Search for the cell housing the specified text and yield its (x, y) center coordinate. 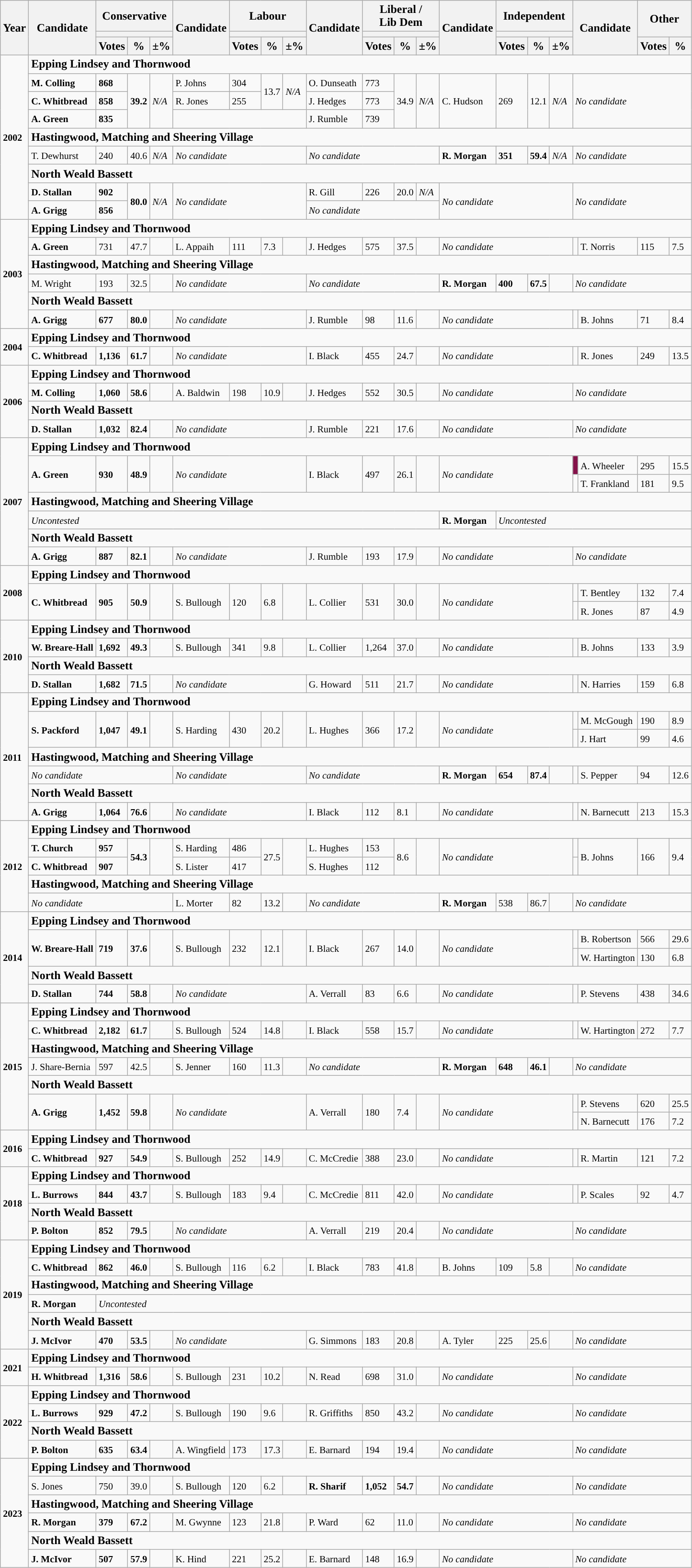
2019 (14, 1294)
43.2 (405, 1413)
P. Ward (334, 1522)
29.6 (681, 939)
H. Whitbread (62, 1376)
42.0 (405, 1194)
S. Hughes (334, 866)
34.6 (681, 993)
575 (378, 247)
15.5 (681, 465)
929 (112, 1413)
750 (112, 1486)
82.1 (139, 556)
438 (653, 993)
927 (112, 1158)
115 (653, 247)
524 (245, 1030)
L. Morter (201, 902)
1,136 (112, 356)
4.9 (681, 611)
7.7 (681, 1030)
T. Frankland (608, 483)
54.9 (139, 1158)
15.7 (405, 1030)
850 (378, 1413)
67.5 (538, 283)
26.1 (405, 474)
39.2 (139, 101)
194 (378, 1449)
123 (245, 1522)
87.4 (538, 775)
S. Packford (62, 729)
14.8 (272, 1030)
S. Lister (201, 866)
47.7 (139, 247)
620 (653, 1103)
957 (112, 848)
852 (112, 1230)
20.2 (272, 729)
K. Hind (201, 1558)
269 (511, 101)
43.7 (139, 1194)
13.2 (272, 902)
S. Jones (62, 1486)
24.7 (405, 356)
121 (653, 1158)
49.3 (139, 647)
2018 (14, 1203)
8.6 (405, 857)
1,064 (112, 812)
M. McGough (608, 720)
A. Wheeler (608, 465)
566 (653, 939)
54.3 (139, 857)
P. Johns (201, 82)
400 (511, 283)
2012 (14, 866)
783 (378, 1267)
A. Tyler (467, 1340)
11.0 (405, 1522)
9.5 (681, 483)
T. Bentley (608, 593)
470 (112, 1340)
59.8 (139, 1112)
255 (245, 101)
A. Baldwin (201, 392)
N. Harries (608, 684)
176 (653, 1121)
858 (112, 101)
225 (511, 1340)
99 (653, 738)
116 (245, 1267)
27.5 (272, 857)
1,692 (112, 647)
19.4 (405, 1449)
379 (112, 1522)
57.9 (139, 1558)
30.0 (405, 602)
53.5 (139, 1340)
R. Sharif (334, 1486)
S. Pepper (608, 775)
25.5 (681, 1103)
835 (112, 119)
9.6 (272, 1413)
50.9 (139, 602)
71 (653, 319)
92 (653, 1194)
366 (378, 729)
654 (511, 775)
T. Dewhurst (62, 155)
11.3 (272, 1066)
12.6 (681, 775)
17.2 (405, 729)
63.4 (139, 1449)
811 (378, 1194)
83 (378, 993)
R. Griffiths (334, 1413)
351 (511, 155)
13.5 (681, 356)
J. Hart (608, 738)
2014 (14, 957)
272 (653, 1030)
252 (245, 1158)
267 (378, 948)
4.6 (681, 738)
2,182 (112, 1030)
558 (378, 1030)
719 (112, 948)
295 (653, 465)
902 (112, 192)
531 (378, 602)
16.9 (405, 1558)
49.1 (139, 729)
14.0 (405, 948)
86.7 (538, 902)
17.3 (272, 1449)
O. Dunseath (334, 82)
2022 (14, 1422)
1,052 (378, 1486)
Independent (534, 16)
B. Robertson (608, 939)
111 (245, 247)
677 (112, 319)
20.4 (405, 1230)
1,452 (112, 1112)
R. Gill (334, 192)
7.3 (272, 247)
71.5 (139, 684)
744 (112, 993)
240 (112, 155)
62 (378, 1522)
1,264 (378, 647)
8.1 (405, 812)
15.3 (681, 812)
25.6 (538, 1340)
862 (112, 1267)
7.5 (681, 247)
10.9 (272, 392)
2021 (14, 1367)
Year (14, 28)
417 (245, 866)
M. Wright (62, 283)
P. Scales (608, 1194)
14.9 (272, 1158)
21.8 (272, 1522)
868 (112, 82)
231 (245, 1376)
153 (378, 848)
2023 (14, 1513)
2008 (14, 593)
1,316 (112, 1376)
1,060 (112, 392)
G. Howard (334, 684)
C. Hudson (467, 101)
905 (112, 602)
109 (511, 1267)
213 (653, 812)
173 (245, 1449)
54.7 (405, 1486)
181 (653, 483)
46.1 (538, 1066)
2015 (14, 1066)
8.4 (681, 319)
47.2 (139, 1413)
37.0 (405, 647)
Conservative (134, 16)
11.6 (405, 319)
39.0 (139, 1486)
M. Gwynne (201, 1522)
8.9 (681, 720)
552 (378, 392)
180 (378, 1112)
25.2 (272, 1558)
82.4 (139, 429)
T. Church (62, 848)
698 (378, 1376)
198 (245, 392)
20.8 (405, 1340)
59.4 (538, 155)
98 (378, 319)
34.9 (405, 101)
511 (378, 684)
2010 (14, 656)
507 (112, 1558)
2002 (14, 137)
2016 (14, 1149)
67.2 (139, 1522)
2006 (14, 401)
3.9 (681, 647)
430 (245, 729)
T. Norris (608, 247)
10.2 (272, 1376)
907 (112, 866)
R. Martin (608, 1158)
2007 (14, 501)
1,047 (112, 729)
9.8 (272, 647)
166 (653, 857)
486 (245, 848)
58.8 (139, 993)
2003 (14, 274)
739 (378, 119)
844 (112, 1194)
160 (245, 1066)
455 (378, 356)
5.8 (538, 1267)
S. Jenner (201, 1066)
133 (653, 647)
J. Share-Bernia (62, 1066)
17.9 (405, 556)
37.6 (139, 948)
23.0 (405, 1158)
304 (245, 82)
A. Wingfield (201, 1449)
2011 (14, 756)
232 (245, 948)
20.0 (405, 192)
4.7 (681, 1194)
731 (112, 247)
42.5 (139, 1066)
21.7 (405, 684)
17.6 (405, 429)
41.8 (405, 1267)
930 (112, 474)
76.6 (139, 812)
Liberal /Lib Dem (401, 16)
219 (378, 1230)
226 (378, 192)
L. Appaih (201, 247)
32.5 (139, 283)
40.6 (139, 155)
388 (378, 1158)
635 (112, 1449)
46.0 (139, 1267)
30.5 (405, 392)
94 (653, 775)
31.0 (405, 1376)
Other (664, 19)
6.6 (405, 993)
148 (378, 1558)
N. Read (334, 1376)
887 (112, 556)
538 (511, 902)
341 (245, 647)
13.7 (272, 91)
G. Simmons (334, 1340)
648 (511, 1066)
48.9 (139, 474)
132 (653, 593)
82 (245, 902)
159 (653, 684)
87 (653, 611)
1,682 (112, 684)
497 (378, 474)
79.5 (139, 1230)
597 (112, 1066)
249 (653, 356)
1,032 (112, 429)
2004 (14, 347)
37.5 (405, 247)
130 (653, 957)
856 (112, 210)
Labour (268, 16)
